Output the [X, Y] coordinate of the center of the cell containing the given text.  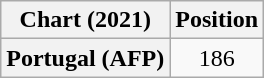
Chart (2021) [86, 20]
Portugal (AFP) [86, 58]
Position [217, 20]
186 [217, 58]
